Return the (x, y) coordinate for the center point of the cell that contains the specified text.  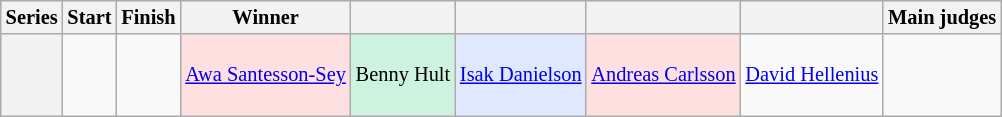
Series (32, 17)
Main judges (942, 17)
Start (90, 17)
Andreas Carlsson (663, 75)
Awa Santesson-Sey (265, 75)
Isak Danielson (520, 75)
Benny Hult (403, 75)
Winner (265, 17)
Finish (148, 17)
David Hellenius (812, 75)
